Scan for the cell matching the given text and deliver its [X, Y] coordinate at center. 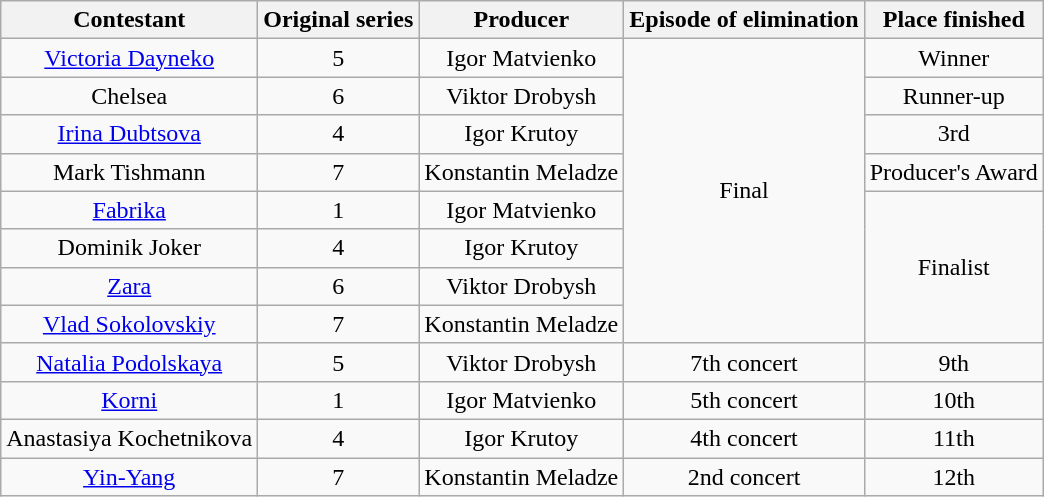
Dominik Joker [130, 248]
Irina Dubtsova [130, 134]
Winner [954, 58]
Runner-up [954, 96]
Vlad Sokolovskiy [130, 324]
Korni [130, 400]
12th [954, 477]
3rd [954, 134]
9th [954, 362]
Anastasiya Kochetnikova [130, 438]
Victoria Dayneko [130, 58]
4th concert [744, 438]
Finalist [954, 267]
Contestant [130, 20]
Mark Tishmann [130, 172]
11th [954, 438]
Yin-Yang [130, 477]
Chelsea [130, 96]
Episode of elimination [744, 20]
10th [954, 400]
Zara [130, 286]
Producer's Award [954, 172]
Original series [338, 20]
Place finished [954, 20]
Fabrika [130, 210]
2nd concert [744, 477]
7th concert [744, 362]
Final [744, 191]
5th concert [744, 400]
Natalia Podolskaya [130, 362]
Producer [522, 20]
